Find where the given text appears and provide that cell's center as (X, Y) coordinate. 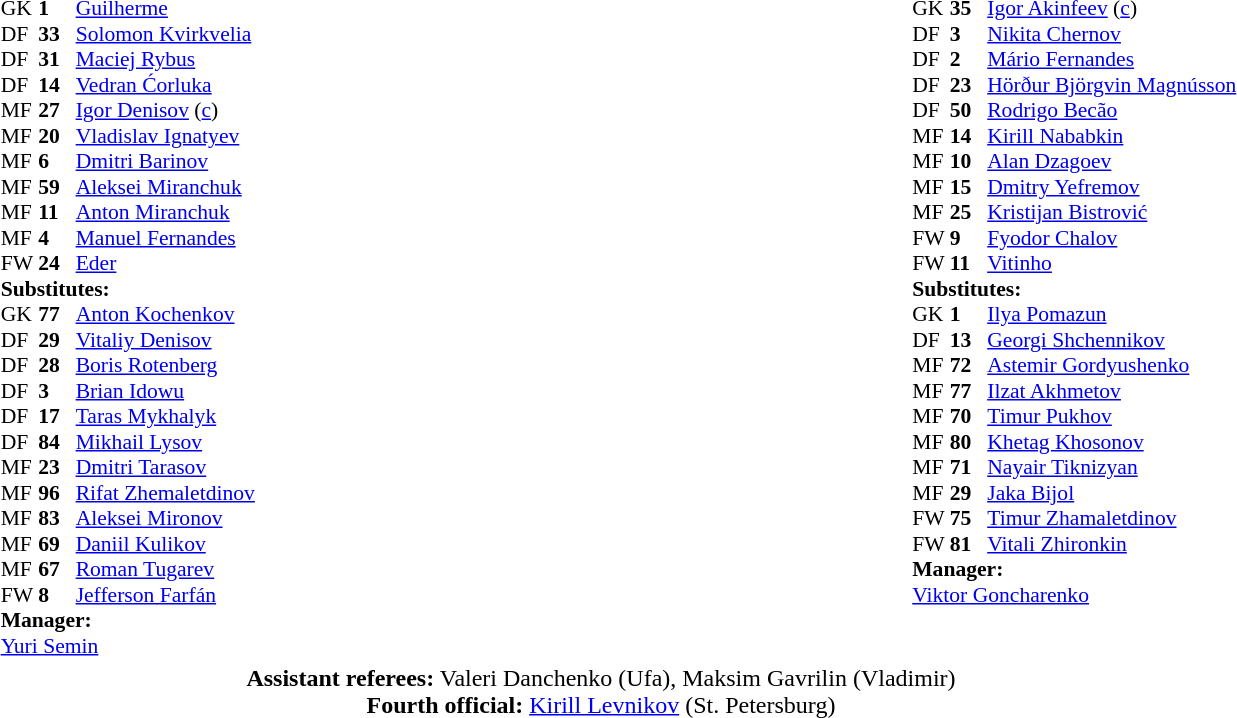
Mário Fernandes (1112, 59)
Daniil Kulikov (166, 544)
50 (969, 111)
70 (969, 417)
17 (57, 417)
2 (969, 59)
33 (57, 34)
Aleksei Mironov (166, 519)
Ilzat Akhmetov (1112, 391)
Yuri Semin (128, 646)
Georgi Shchennikov (1112, 340)
15 (969, 187)
75 (969, 519)
Taras Mykhalyk (166, 417)
Vitinho (1112, 263)
Kirill Nababkin (1112, 136)
9 (969, 238)
Mikhail Lysov (166, 442)
81 (969, 544)
24 (57, 263)
Dmitri Tarasov (166, 467)
Timur Pukhov (1112, 417)
59 (57, 187)
Astemir Gordyushenko (1112, 365)
Igor Denisov (c) (166, 111)
Aleksei Miranchuk (166, 187)
Fyodor Chalov (1112, 238)
Viktor Goncharenko (1074, 595)
Solomon Kvirkvelia (166, 34)
Roman Tugarev (166, 569)
28 (57, 365)
96 (57, 493)
Hörður Björgvin Magnússon (1112, 85)
Nikita Chernov (1112, 34)
6 (57, 161)
8 (57, 595)
Timur Zhamaletdinov (1112, 519)
71 (969, 467)
72 (969, 365)
Maciej Rybus (166, 59)
Ilya Pomazun (1112, 315)
Brian Idowu (166, 391)
1 (969, 315)
25 (969, 213)
13 (969, 340)
Khetag Khosonov (1112, 442)
67 (57, 569)
83 (57, 519)
Vladislav Ignatyev (166, 136)
Anton Kochenkov (166, 315)
27 (57, 111)
Nayair Tiknizyan (1112, 467)
20 (57, 136)
Alan Dzagoev (1112, 161)
Jefferson Farfán (166, 595)
Jaka Bijol (1112, 493)
Anton Miranchuk (166, 213)
Rodrigo Becão (1112, 111)
Eder (166, 263)
Boris Rotenberg (166, 365)
Dmitri Barinov (166, 161)
Vedran Ćorluka (166, 85)
84 (57, 442)
Kristijan Bistrović (1112, 213)
Manuel Fernandes (166, 238)
4 (57, 238)
Dmitry Yefremov (1112, 187)
Rifat Zhemaletdinov (166, 493)
10 (969, 161)
69 (57, 544)
Vitaliy Denisov (166, 340)
Vitali Zhironkin (1112, 544)
31 (57, 59)
80 (969, 442)
